Pinpoint the cell where the given text exists, returning its [X, Y] midpoint coordinate. 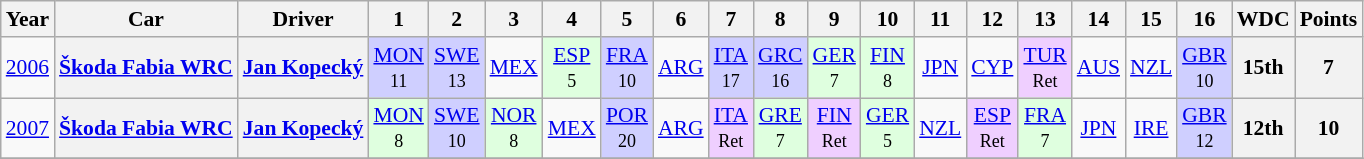
GER7 [834, 68]
MON11 [398, 68]
WDC [1264, 19]
Car [146, 19]
15 [1151, 19]
2006 [28, 68]
FIN8 [888, 68]
CYP [992, 68]
1 [398, 19]
GRC16 [780, 68]
Points [1329, 19]
IRE [1151, 128]
15th [1264, 68]
POR20 [627, 128]
MON8 [398, 128]
FRA10 [627, 68]
GRE7 [780, 128]
AUS [1098, 68]
11 [940, 19]
2 [457, 19]
12 [992, 19]
8 [780, 19]
5 [627, 19]
NOR8 [514, 128]
13 [1044, 19]
2007 [28, 128]
4 [572, 19]
ITA17 [731, 68]
14 [1098, 19]
ESP5 [572, 68]
GBR10 [1204, 68]
ITARet [731, 128]
FRA7 [1044, 128]
16 [1204, 19]
6 [681, 19]
ESPRet [992, 128]
Driver [304, 19]
SWE10 [457, 128]
3 [514, 19]
12th [1264, 128]
TURRet [1044, 68]
Year [28, 19]
GER5 [888, 128]
9 [834, 19]
FINRet [834, 128]
GBR12 [1204, 128]
SWE13 [457, 68]
